Provide the (x, y) coordinate of the cell's center where the given text is located.  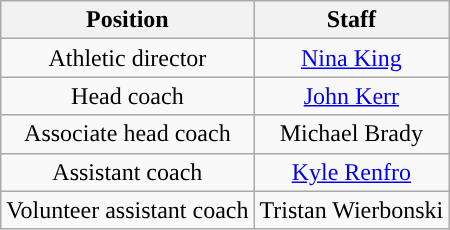
Associate head coach (128, 134)
Michael Brady (352, 134)
Nina King (352, 58)
John Kerr (352, 96)
Kyle Renfro (352, 172)
Position (128, 20)
Volunteer assistant coach (128, 210)
Head coach (128, 96)
Tristan Wierbonski (352, 210)
Athletic director (128, 58)
Assistant coach (128, 172)
Staff (352, 20)
